Find where the given text appears and provide that cell's center as [x, y] coordinate. 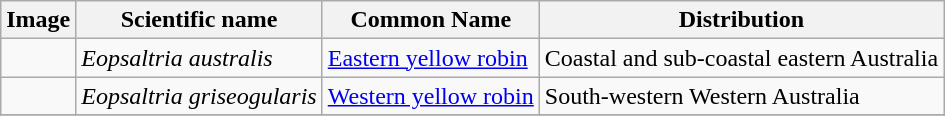
Distribution [741, 20]
Eopsaltria griseogularis [199, 96]
Western yellow robin [430, 96]
South-western Western Australia [741, 96]
Scientific name [199, 20]
Image [38, 20]
Common Name [430, 20]
Eastern yellow robin [430, 58]
Eopsaltria australis [199, 58]
Coastal and sub-coastal eastern Australia [741, 58]
